Output the [x, y] coordinate of the center of the cell containing the given text.  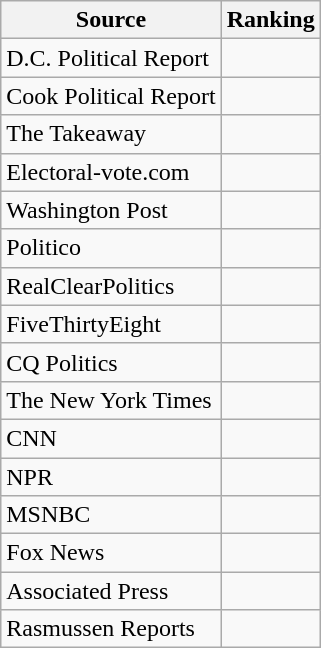
D.C. Political Report [111, 58]
NPR [111, 477]
MSNBC [111, 515]
Source [111, 20]
FiveThirtyEight [111, 324]
Rasmussen Reports [111, 629]
CQ Politics [111, 362]
CNN [111, 438]
Associated Press [111, 591]
RealClearPolitics [111, 286]
Ranking [270, 20]
Politico [111, 248]
The Takeaway [111, 134]
Cook Political Report [111, 96]
Washington Post [111, 210]
Electoral-vote.com [111, 172]
Fox News [111, 553]
The New York Times [111, 400]
